Search for the cell housing the specified text and yield its [X, Y] center coordinate. 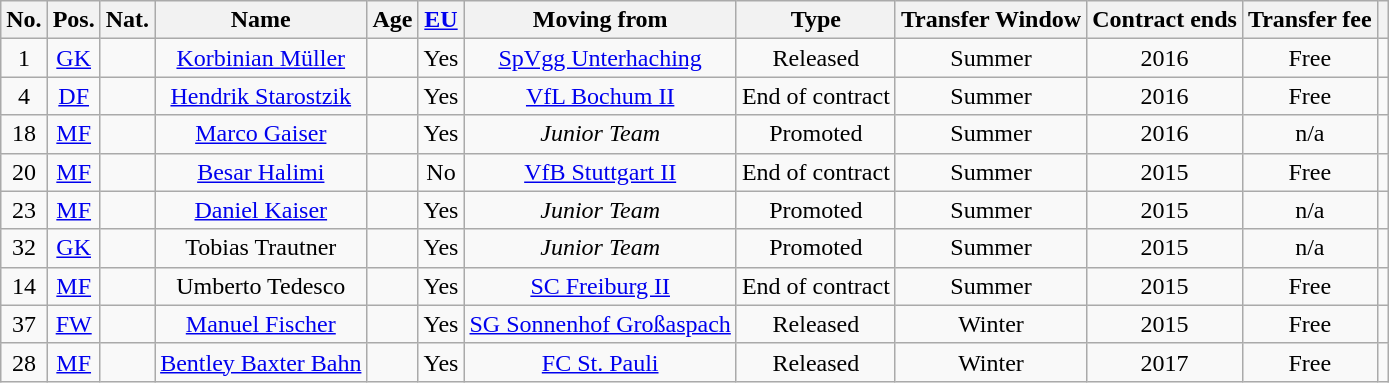
20 [24, 172]
Type [816, 20]
SC Freiburg II [600, 286]
Umberto Tedesco [261, 286]
FC St. Pauli [600, 362]
No. [24, 20]
Nat. [127, 20]
SG Sonnenhof Großaspach [600, 324]
28 [24, 362]
DF [74, 96]
Marco Gaiser [261, 134]
Besar Halimi [261, 172]
Transfer fee [1310, 20]
Pos. [74, 20]
4 [24, 96]
FW [74, 324]
Moving from [600, 20]
VfB Stuttgart II [600, 172]
Contract ends [1165, 20]
Bentley Baxter Bahn [261, 362]
Manuel Fischer [261, 324]
Tobias Trautner [261, 248]
37 [24, 324]
Name [261, 20]
No [441, 172]
32 [24, 248]
18 [24, 134]
Hendrik Starostzik [261, 96]
Transfer Window [990, 20]
EU [441, 20]
VfL Bochum II [600, 96]
14 [24, 286]
Daniel Kaiser [261, 210]
Age [392, 20]
SpVgg Unterhaching [600, 58]
2017 [1165, 362]
Korbinian Müller [261, 58]
23 [24, 210]
1 [24, 58]
